Identify which cell holds the provided text, then report its [X, Y] central coordinate. 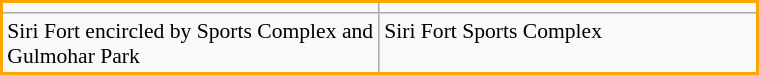
Siri Fort encircled by Sports Complex and Gulmohar Park [191, 44]
Siri Fort Sports Complex [568, 44]
